Output the (X, Y) coordinate of the center of the cell containing the given text.  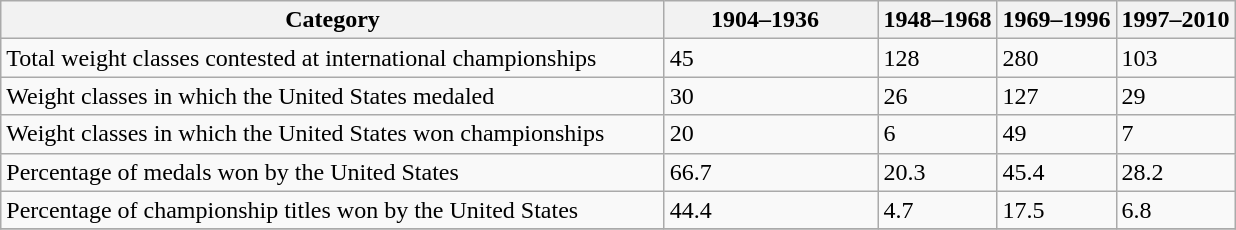
Category (333, 20)
280 (1056, 58)
6 (938, 134)
Percentage of championship titles won by the United States (333, 210)
28.2 (1176, 172)
20 (771, 134)
1969–1996 (1056, 20)
103 (1176, 58)
Weight classes in which the United States won championships (333, 134)
128 (938, 58)
Weight classes in which the United States medaled (333, 96)
45 (771, 58)
44.4 (771, 210)
20.3 (938, 172)
4.7 (938, 210)
127 (1056, 96)
45.4 (1056, 172)
29 (1176, 96)
30 (771, 96)
Total weight classes contested at international championships (333, 58)
1904–1936 (771, 20)
Percentage of medals won by the United States (333, 172)
1997–2010 (1176, 20)
1948–1968 (938, 20)
66.7 (771, 172)
17.5 (1056, 210)
26 (938, 96)
6.8 (1176, 210)
49 (1056, 134)
7 (1176, 134)
